Detect which cell encompasses the target text, then output its [X, Y] center coordinate. 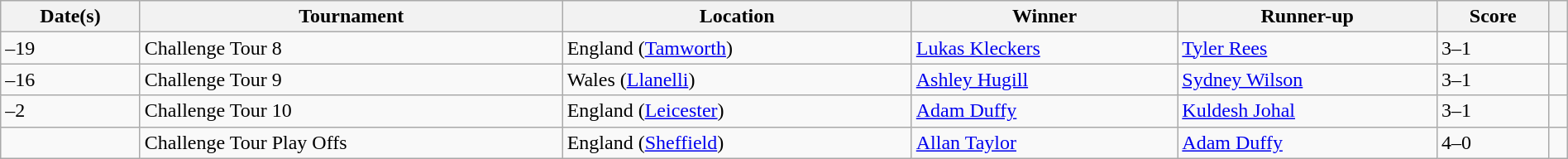
Tyler Rees [1307, 48]
–19 [71, 48]
England (Leicester) [737, 111]
Score [1493, 17]
Challenge Tour Play Offs [351, 142]
England (Tamworth) [737, 48]
Date(s) [71, 17]
4–0 [1493, 142]
Challenge Tour 10 [351, 111]
–16 [71, 79]
Tournament [351, 17]
Challenge Tour 9 [351, 79]
Sydney Wilson [1307, 79]
Wales (Llanelli) [737, 79]
Location [737, 17]
–2 [71, 111]
England (Sheffield) [737, 142]
Winner [1045, 17]
Ashley Hugill [1045, 79]
Challenge Tour 8 [351, 48]
Lukas Kleckers [1045, 48]
Allan Taylor [1045, 142]
Runner-up [1307, 17]
Kuldesh Johal [1307, 111]
